Extract the [x, y] coordinate from the center of the cell holding the provided text.  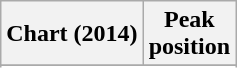
Chart (2014) [72, 34]
Peak position [189, 34]
